Scan for the cell matching the given text and deliver its (X, Y) coordinate at center. 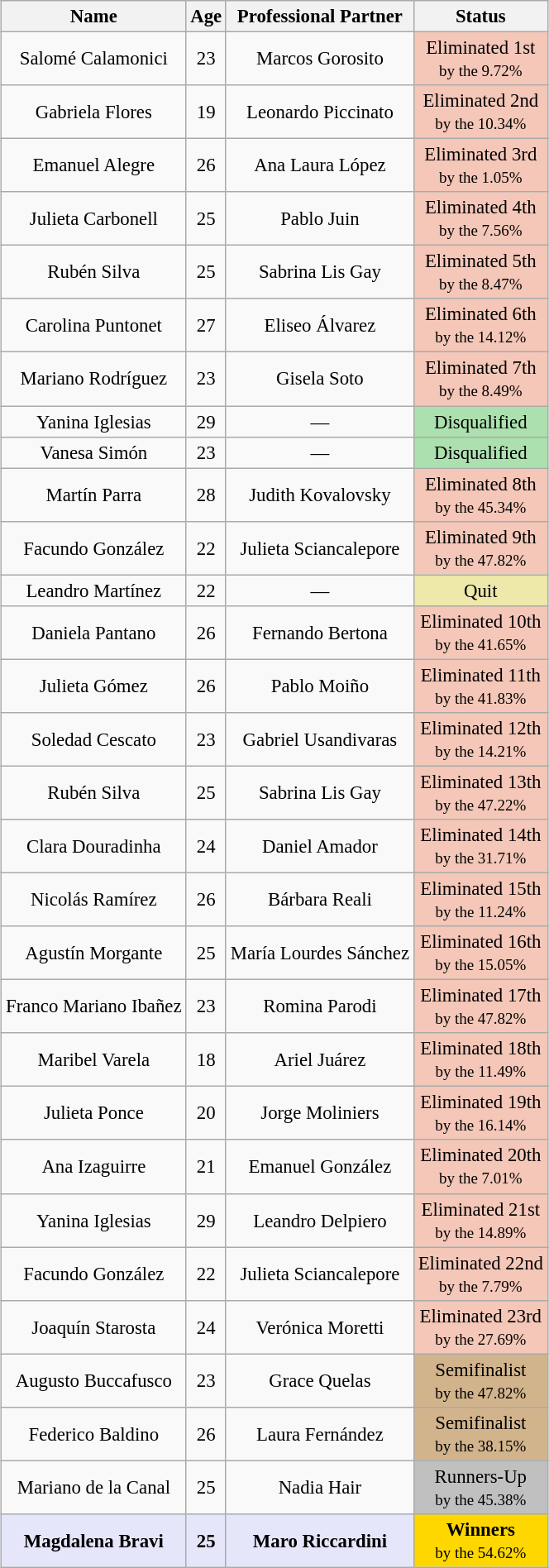
Eliminated 21stby the 14.89% (480, 1221)
Eliminated 15thby the 11.24% (480, 900)
Daniel Amador (319, 847)
Judith Kovalovsky (319, 495)
Leandro Martínez (94, 590)
Verónica Moretti (319, 1327)
Gabriela Flores (94, 112)
Franco Mariano Ibañez (94, 1007)
Julieta Carbonell (94, 218)
Nadia Hair (319, 1487)
Ana Izaguirre (94, 1168)
Eliminated 4thby the 7.56% (480, 218)
Eliminated 8thby the 45.34% (480, 495)
Carolina Puntonet (94, 326)
Eliminated 11thby the 41.83% (480, 686)
Eliminated 9thby the 47.82% (480, 547)
Mariano de la Canal (94, 1487)
Eliminated 18thby the 11.49% (480, 1060)
Eliminated 7thby the 8.49% (480, 379)
Eliminated 5thby the 8.47% (480, 273)
Eliminated 22ndby the 7.79% (480, 1274)
Ariel Juárez (319, 1060)
21 (207, 1168)
Joaquín Starosta (94, 1327)
Jorge Moliniers (319, 1113)
Gabriel Usandivaras (319, 739)
Pablo Moiño (319, 686)
Leonardo Piccinato (319, 112)
Martín Parra (94, 495)
Eliminated 10thby the 41.65% (480, 633)
Eliminated 6thby the 14.12% (480, 326)
Eliminated 2ndby the 10.34% (480, 112)
Professional Partner (319, 17)
Julieta Ponce (94, 1113)
Eliminated 19thby the 16.14% (480, 1113)
Runners-Upby the 45.38% (480, 1487)
Federico Baldino (94, 1434)
18 (207, 1060)
Pablo Juin (319, 218)
Maribel Varela (94, 1060)
27 (207, 326)
Eliseo Álvarez (319, 326)
Salomé Calamonici (94, 60)
28 (207, 495)
Eliminated 12thby the 14.21% (480, 739)
Eliminated 1stby the 9.72% (480, 60)
Status (480, 17)
Eliminated 13thby the 47.22% (480, 792)
Julieta Gómez (94, 686)
Agustín Morgante (94, 953)
Mariano Rodríguez (94, 379)
Eliminated 17thby the 47.82% (480, 1007)
María Lourdes Sánchez (319, 953)
19 (207, 112)
Eliminated 3rdby the 1.05% (480, 165)
Nicolás Ramírez (94, 900)
Eliminated 20thby the 7.01% (480, 1168)
Clara Douradinha (94, 847)
Eliminated 23rdby the 27.69% (480, 1327)
Augusto Buccafusco (94, 1381)
Soledad Cescato (94, 739)
Semifinalistby the 47.82% (480, 1381)
Romina Parodi (319, 1007)
Eliminated 14thby the 31.71% (480, 847)
Grace Quelas (319, 1381)
Eliminated 16thby the 15.05% (480, 953)
Maro Riccardini (319, 1542)
Bárbara Reali (319, 900)
Ana Laura López (319, 165)
Fernando Bertona (319, 633)
Age (207, 17)
Vanesa Simón (94, 452)
20 (207, 1113)
Quit (480, 590)
Semifinalistby the 38.15% (480, 1434)
Emanuel Alegre (94, 165)
Name (94, 17)
Laura Fernández (319, 1434)
Winnersby the 54.62% (480, 1542)
Marcos Gorosito (319, 60)
Leandro Delpiero (319, 1221)
Magdalena Bravi (94, 1542)
Gisela Soto (319, 379)
Daniela Pantano (94, 633)
Emanuel González (319, 1168)
